Pinpoint the cell where the given text exists, returning its (X, Y) midpoint coordinate. 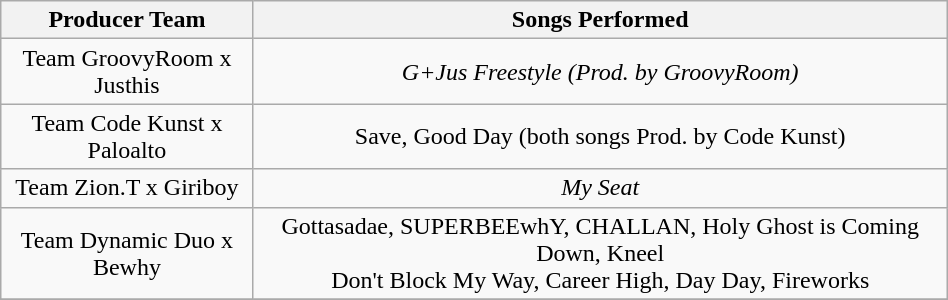
Songs Performed (600, 20)
Team Code Kunst x Paloalto (127, 136)
Producer Team (127, 20)
Team Dynamic Duo x Bewhy (127, 253)
Gottasadae, SUPERBEEwhY, CHALLAN, Holy Ghost is Coming Down, KneelDon't Block My Way, Career High, Day Day, Fireworks (600, 253)
G+Jus Freestyle (Prod. by GroovyRoom) (600, 72)
Team GroovyRoom x Justhis (127, 72)
Save, Good Day (both songs Prod. by Code Kunst) (600, 136)
My Seat (600, 188)
Team Zion.T x Giriboy (127, 188)
